Provide the (X, Y) coordinate of the cell's center where the given text is located.  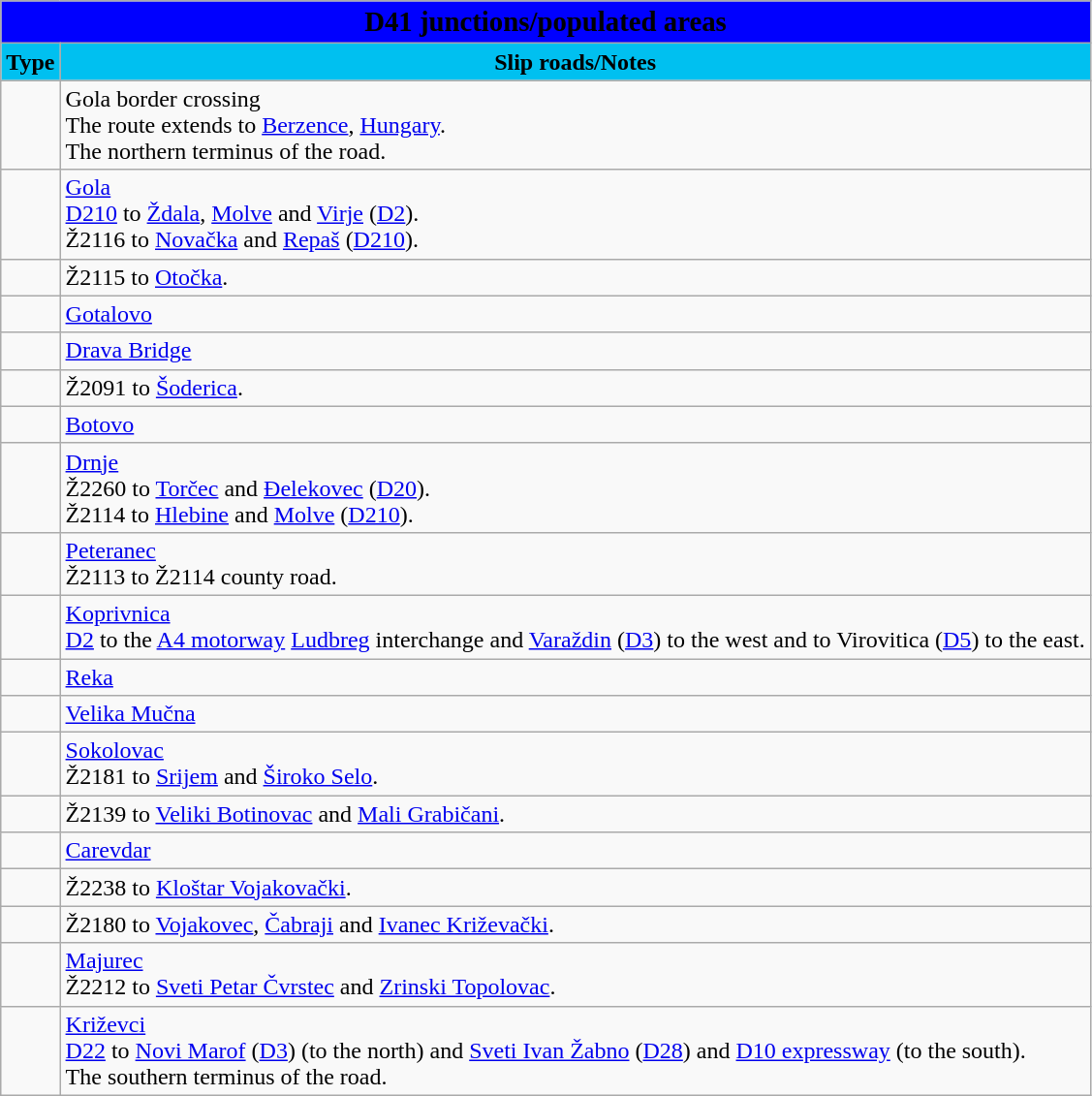
Ž2115 to Otočka. (576, 277)
Botovo (576, 424)
Ž2139 to Veliki Botinovac and Mali Grabičani. (576, 814)
Gola border crossingThe route extends to Berzence, Hungary.The northern terminus of the road. (576, 125)
MajurecŽ2212 to Sveti Petar Čvrstec and Zrinski Topolovac. (576, 975)
Ž2180 to Vojakovec, Čabraji and Ivanec Križevački. (576, 924)
Drava Bridge (576, 351)
Type (31, 62)
Koprivnica D2 to the A4 motorway Ludbreg interchange and Varaždin (D3) to the west and to Virovitica (D5) to the east. (576, 626)
Ž2238 to Kloštar Vojakovački. (576, 888)
Slip roads/Notes (576, 62)
D41 junctions/populated areas (546, 22)
Ž2091 to Šoderica. (576, 388)
DrnjeŽ2260 to Torčec and Đelekovec (D20).Ž2114 to Hlebine and Molve (D210). (576, 487)
Reka (576, 677)
Carevdar (576, 851)
SokolovacŽ2181 to Srijem and Široko Selo. (576, 764)
PeteranecŽ2113 to Ž2114 county road. (576, 564)
Gola D210 to Ždala, Molve and Virje (D2).Ž2116 to Novačka and Repaš (D210). (576, 214)
Križevci D22 to Novi Marof (D3) (to the north) and Sveti Ivan Žabno (D28) and D10 expressway (to the south).The southern terminus of the road. (576, 1050)
Gotalovo (576, 314)
Velika Mučna (576, 714)
